Return the (x, y) coordinate for the center point of the cell that contains the specified text.  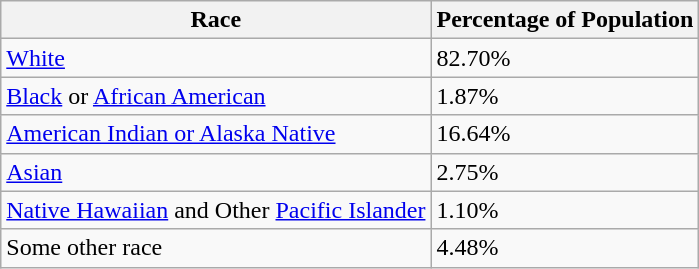
Race (216, 20)
Some other race (216, 248)
Asian (216, 172)
American Indian or Alaska Native (216, 134)
Native Hawaiian and Other Pacific Islander (216, 210)
4.48% (565, 248)
2.75% (565, 172)
Percentage of Population (565, 20)
1.10% (565, 210)
82.70% (565, 58)
16.64% (565, 134)
White (216, 58)
1.87% (565, 96)
Black or African American (216, 96)
